Extract the [X, Y] coordinate from the center of the cell holding the provided text.  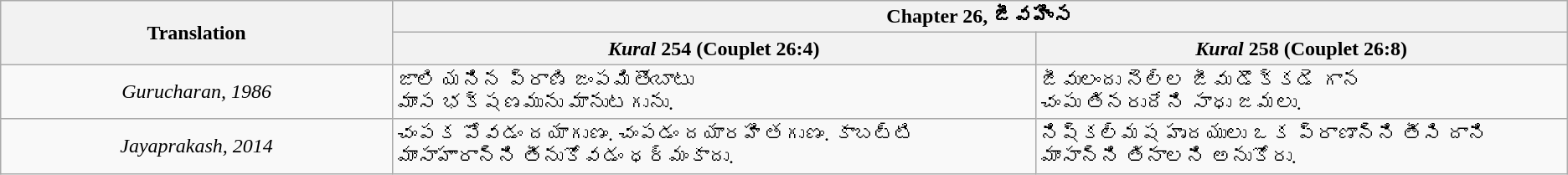
Translation [197, 33]
జాలి యనిన ప్రాణి జంపమితొఁబాటుమాంస భక్షణమును మానుటగును. [714, 92]
చంపక పోవడం దయాగుణం. చంపడం దయారహితగుణం. కాబట్టి మాంసాహారాన్ని తీనుకోవడం ధర్మంకాదు. [714, 146]
Kural 254 (Couplet 26:4) [714, 49]
Jayaprakash, 2014 [197, 146]
Gurucharan, 1986 [197, 92]
Kural 258 (Couplet 26:8) [1302, 49]
జీవులందు నెల్ల జీవు డొక్కడె గానచంపు తినరుదేని సాధు జమలు. [1302, 92]
నిష్కల్మష హృదయులు ఒక ప్రాణాన్ని తీసి దాని మాంసాన్ని తినాలని అనుకోరు. [1302, 146]
Chapter 26, జీవహింస [980, 17]
